For the text-containing cell, return its midpoint in (X, Y) coordinate format. 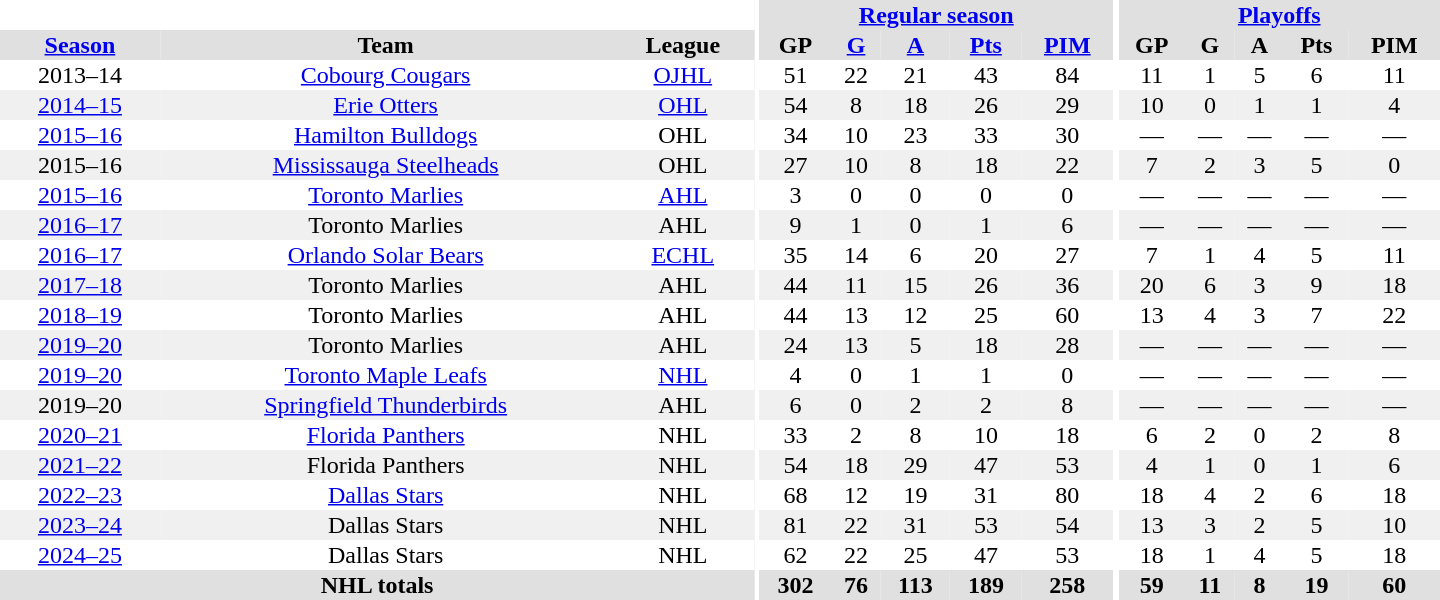
2023–24 (80, 525)
2024–25 (80, 555)
302 (796, 585)
24 (796, 345)
80 (1068, 495)
35 (796, 255)
2018–19 (80, 315)
30 (1068, 135)
15 (916, 285)
2020–21 (80, 435)
113 (916, 585)
76 (856, 585)
Hamilton Bulldogs (386, 135)
2021–22 (80, 465)
2013–14 (80, 75)
62 (796, 555)
ECHL (682, 255)
Regular season (936, 15)
Toronto Maple Leafs (386, 375)
68 (796, 495)
2022–23 (80, 495)
59 (1152, 585)
51 (796, 75)
Mississauga Steelheads (386, 165)
Orlando Solar Bears (386, 255)
Playoffs (1279, 15)
Team (386, 45)
Springfield Thunderbirds (386, 405)
84 (1068, 75)
43 (986, 75)
14 (856, 255)
Season (80, 45)
Erie Otters (386, 105)
36 (1068, 285)
OJHL (682, 75)
23 (916, 135)
21 (916, 75)
189 (986, 585)
Cobourg Cougars (386, 75)
NHL totals (377, 585)
League (682, 45)
2017–18 (80, 285)
2014–15 (80, 105)
81 (796, 525)
34 (796, 135)
28 (1068, 345)
258 (1068, 585)
